Return [x, y] of the center of cell containing provided text 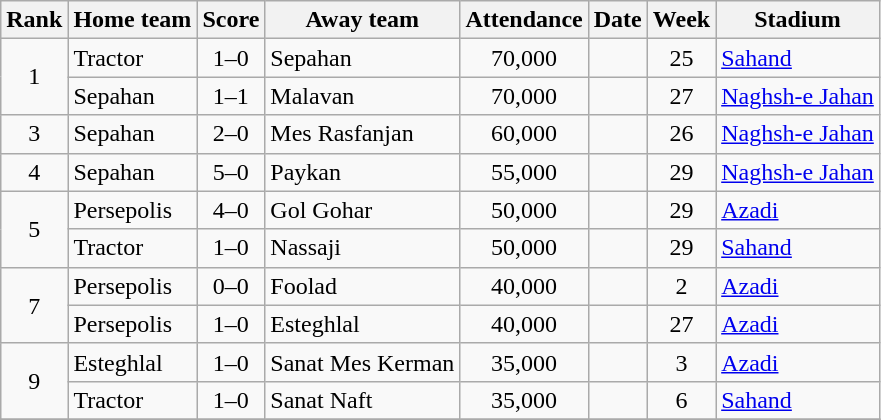
Stadium [798, 20]
Paykan [362, 172]
Sanat Naft [362, 400]
6 [681, 400]
60,000 [524, 134]
Score [231, 20]
7 [34, 305]
9 [34, 381]
Foolad [362, 286]
Nassaji [362, 248]
4 [34, 172]
2–0 [231, 134]
2 [681, 286]
4–0 [231, 210]
25 [681, 58]
55,000 [524, 172]
Date [618, 20]
26 [681, 134]
Rank [34, 20]
Mes Rasfanjan [362, 134]
Week [681, 20]
Sanat Mes Kerman [362, 362]
Home team [132, 20]
Away team [362, 20]
1–1 [231, 96]
5 [34, 229]
5–0 [231, 172]
1 [34, 77]
Malavan [362, 96]
Gol Gohar [362, 210]
Attendance [524, 20]
0–0 [231, 286]
